Determine the [x, y] coordinate at the center of the cell enclosing the given text.  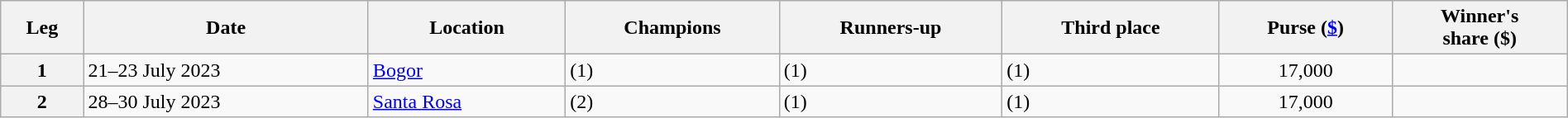
1 [42, 70]
Location [466, 28]
Leg [42, 28]
Winner'sshare ($) [1480, 28]
21–23 July 2023 [226, 70]
Runners-up [890, 28]
Date [226, 28]
2 [42, 101]
Third place [1111, 28]
Bogor [466, 70]
(2) [673, 101]
Purse ($) [1305, 28]
Santa Rosa [466, 101]
28–30 July 2023 [226, 101]
Champions [673, 28]
